Detect which cell encompasses the target text, then output its (X, Y) center coordinate. 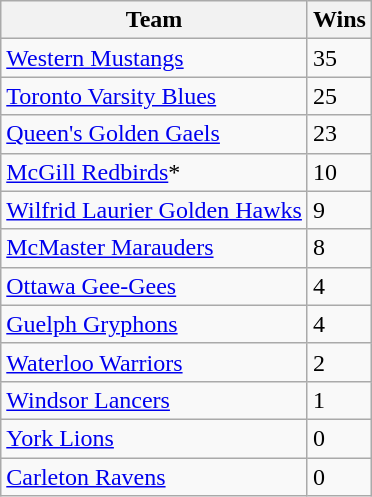
McGill Redbirds* (154, 172)
Ottawa Gee-Gees (154, 286)
9 (339, 210)
8 (339, 248)
Guelph Gryphons (154, 324)
25 (339, 96)
York Lions (154, 438)
Queen's Golden Gaels (154, 134)
2 (339, 362)
Waterloo Warriors (154, 362)
Wins (339, 20)
McMaster Marauders (154, 248)
Western Mustangs (154, 58)
23 (339, 134)
35 (339, 58)
Carleton Ravens (154, 477)
1 (339, 400)
Toronto Varsity Blues (154, 96)
Windsor Lancers (154, 400)
10 (339, 172)
Team (154, 20)
Wilfrid Laurier Golden Hawks (154, 210)
